Locate the cell with the specified text and output its (x, y) center coordinate. 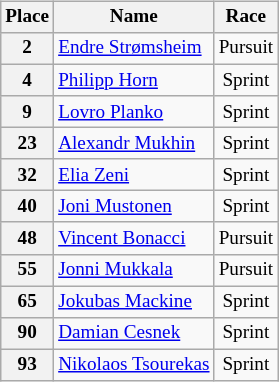
Vincent Bonacci (134, 238)
55 (28, 270)
Place (28, 17)
Race (246, 17)
2 (28, 49)
Jonni Mukkala (134, 270)
Elia Zeni (134, 175)
Jokubas Mackine (134, 302)
4 (28, 80)
9 (28, 112)
Endre Strømsheim (134, 49)
90 (28, 333)
Nikolaos Tsourekas (134, 365)
32 (28, 175)
Philipp Horn (134, 80)
48 (28, 238)
65 (28, 302)
Name (134, 17)
40 (28, 207)
93 (28, 365)
Joni Mustonen (134, 207)
Damian Cesnek (134, 333)
Lovro Planko (134, 112)
Alexandr Mukhin (134, 144)
23 (28, 144)
